Identify which cell holds the provided text, then report its [x, y] central coordinate. 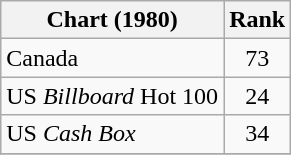
Chart (1980) [112, 20]
24 [258, 96]
34 [258, 134]
73 [258, 58]
Canada [112, 58]
US Billboard Hot 100 [112, 96]
US Cash Box [112, 134]
Rank [258, 20]
